For the text-containing cell, return its midpoint in (x, y) coordinate format. 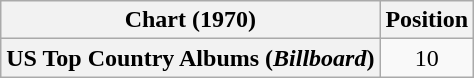
Position (427, 20)
US Top Country Albums (Billboard) (190, 58)
10 (427, 58)
Chart (1970) (190, 20)
